For the text-containing cell, return its midpoint in [x, y] coordinate format. 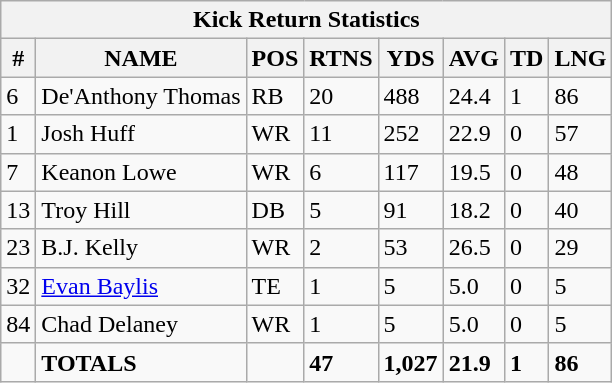
48 [580, 172]
47 [341, 362]
TOTALS [141, 362]
57 [580, 134]
DB [275, 210]
2 [341, 248]
488 [410, 96]
Kick Return Statistics [306, 20]
Evan Baylis [141, 286]
1,027 [410, 362]
40 [580, 210]
53 [410, 248]
Troy Hill [141, 210]
20 [341, 96]
Chad Delaney [141, 324]
23 [18, 248]
YDS [410, 58]
TD [526, 58]
Josh Huff [141, 134]
7 [18, 172]
TE [275, 286]
11 [341, 134]
B.J. Kelly [141, 248]
26.5 [474, 248]
Keanon Lowe [141, 172]
POS [275, 58]
NAME [141, 58]
21.9 [474, 362]
# [18, 58]
18.2 [474, 210]
De'Anthony Thomas [141, 96]
AVG [474, 58]
RB [275, 96]
19.5 [474, 172]
22.9 [474, 134]
91 [410, 210]
29 [580, 248]
13 [18, 210]
24.4 [474, 96]
252 [410, 134]
LNG [580, 58]
84 [18, 324]
117 [410, 172]
32 [18, 286]
RTNS [341, 58]
